Detect which cell encompasses the target text, then output its (x, y) center coordinate. 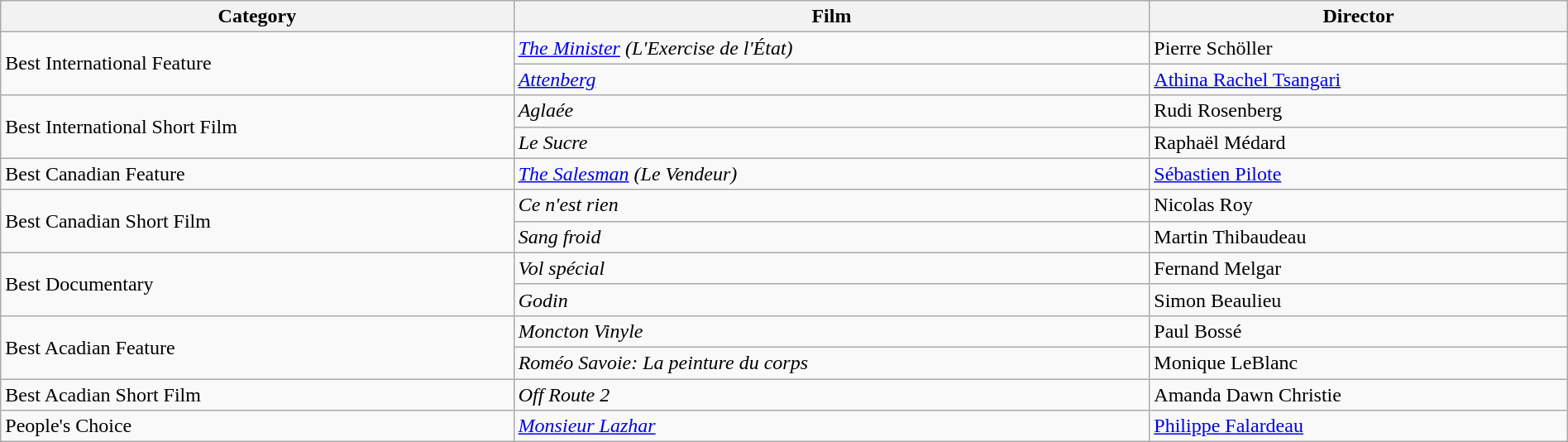
Best Documentary (257, 284)
Simon Beaulieu (1358, 300)
Fernand Melgar (1358, 268)
Athina Rachel Tsangari (1358, 79)
Godin (832, 300)
Best Acadian Short Film (257, 395)
Moncton Vinyle (832, 331)
People's Choice (257, 426)
Best Canadian Feature (257, 174)
Best Canadian Short Film (257, 221)
Film (832, 17)
Best International Feature (257, 64)
Monsieur Lazhar (832, 426)
Philippe Falardeau (1358, 426)
Raphaël Médard (1358, 142)
Sang froid (832, 237)
Nicolas Roy (1358, 205)
Best Acadian Feature (257, 347)
Le Sucre (832, 142)
Pierre Schöller (1358, 48)
Best International Short Film (257, 127)
The Salesman (Le Vendeur) (832, 174)
Roméo Savoie: La peinture du corps (832, 363)
Attenberg (832, 79)
Ce n'est rien (832, 205)
Martin Thibaudeau (1358, 237)
Director (1358, 17)
Off Route 2 (832, 395)
Category (257, 17)
The Minister (L'Exercise de l'État) (832, 48)
Aglaée (832, 111)
Sébastien Pilote (1358, 174)
Amanda Dawn Christie (1358, 395)
Paul Bossé (1358, 331)
Rudi Rosenberg (1358, 111)
Monique LeBlanc (1358, 363)
Vol spécial (832, 268)
